Find where the given text appears and provide that cell's center as [x, y] coordinate. 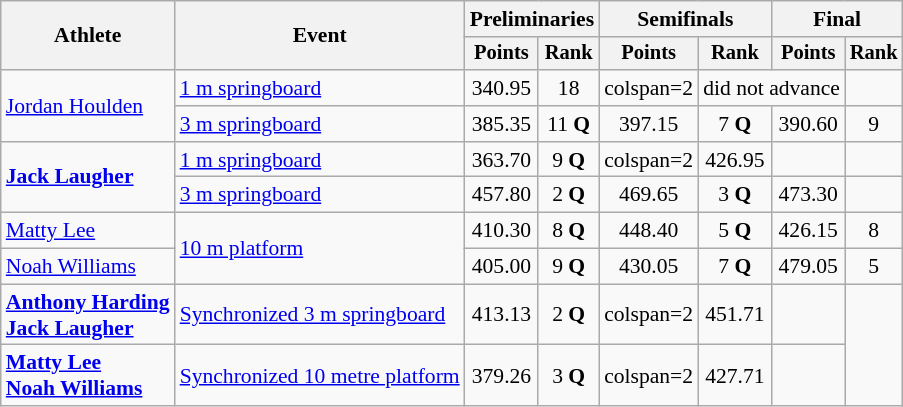
Preliminaries [532, 19]
457.80 [502, 195]
8 [874, 231]
Athlete [88, 36]
Jordan Houlden [88, 106]
Final [838, 19]
Noah Williams [88, 267]
473.30 [808, 195]
Synchronized 3 m springboard [320, 314]
448.40 [648, 231]
390.60 [808, 124]
Jack Laugher [88, 178]
451.71 [734, 314]
430.05 [648, 267]
Event [320, 36]
427.71 [734, 376]
did not advance [772, 88]
Matty Lee [88, 231]
410.30 [502, 231]
340.95 [502, 88]
413.13 [502, 314]
9 [874, 124]
379.26 [502, 376]
10 m platform [320, 248]
405.00 [502, 267]
18 [568, 88]
479.05 [808, 267]
363.70 [502, 160]
469.65 [648, 195]
Synchronized 10 metre platform [320, 376]
426.95 [734, 160]
5 Q [734, 231]
Anthony HardingJack Laugher [88, 314]
Semifinals [685, 19]
426.15 [808, 231]
397.15 [648, 124]
Matty LeeNoah Williams [88, 376]
385.35 [502, 124]
8 Q [568, 231]
11 Q [568, 124]
5 [874, 267]
